Find where the given text appears and provide that cell's center as (X, Y) coordinate. 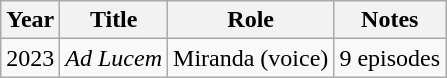
Miranda (voice) (251, 58)
Ad Lucem (114, 58)
Year (30, 20)
Title (114, 20)
Role (251, 20)
2023 (30, 58)
Notes (390, 20)
9 episodes (390, 58)
